Determine the (X, Y) coordinate at the center of the cell enclosing the given text.  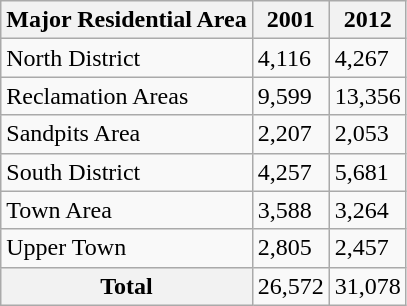
North District (126, 58)
2001 (290, 20)
5,681 (368, 172)
4,267 (368, 58)
2,805 (290, 248)
2012 (368, 20)
Upper Town (126, 248)
Town Area (126, 210)
Major Residential Area (126, 20)
2,207 (290, 134)
9,599 (290, 96)
2,457 (368, 248)
4,116 (290, 58)
3,264 (368, 210)
Total (126, 286)
4,257 (290, 172)
26,572 (290, 286)
South District (126, 172)
2,053 (368, 134)
Reclamation Areas (126, 96)
Sandpits Area (126, 134)
13,356 (368, 96)
3,588 (290, 210)
31,078 (368, 286)
